Find where the given text appears and provide that cell's center as [X, Y] coordinate. 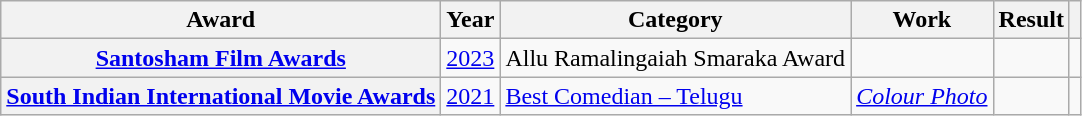
Work [922, 20]
Best Comedian – Telugu [676, 96]
2023 [470, 58]
Allu Ramalingaiah Smaraka Award [676, 58]
Category [676, 20]
2021 [470, 96]
South Indian International Movie Awards [221, 96]
Award [221, 20]
Colour Photo [922, 96]
Year [470, 20]
Santosham Film Awards [221, 58]
Result [1031, 20]
